Determine the [x, y] coordinate at the center of the cell enclosing the given text.  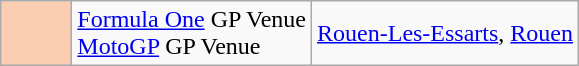
Rouen-Les-Essarts, Rouen [446, 34]
Formula One GP VenueMotoGP GP Venue [192, 34]
